Search for the cell housing the specified text and yield its (X, Y) center coordinate. 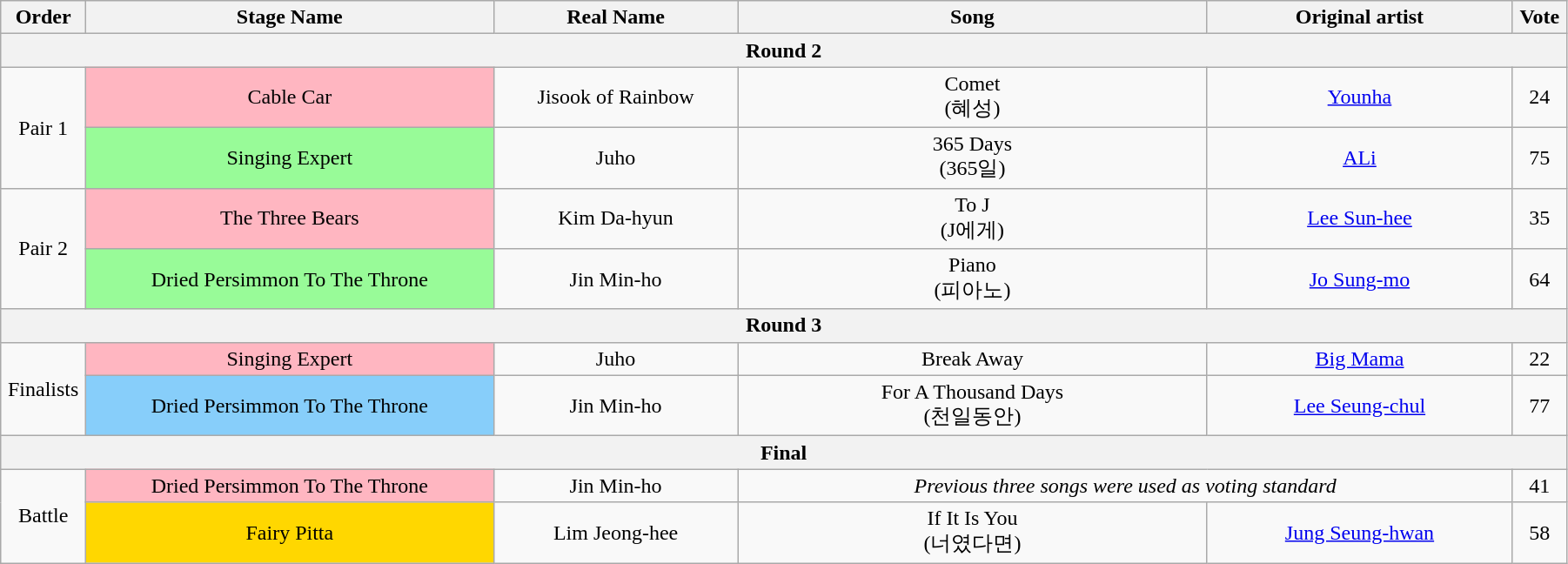
Pair 2 (44, 249)
Finalists (44, 389)
Jisook of Rainbow (616, 97)
Fairy Pitta (290, 533)
Stage Name (290, 17)
77 (1539, 406)
Real Name (616, 17)
If It Is You(너였다면) (973, 533)
Lee Sun-hee (1359, 218)
Lim Jeong-hee (616, 533)
Cable Car (290, 97)
Battle (44, 516)
Song (973, 17)
Jung Seung-hwan (1359, 533)
58 (1539, 533)
Pair 1 (44, 127)
Order (44, 17)
Final (784, 453)
The Three Bears (290, 218)
35 (1539, 218)
For A Thousand Days(천일동안) (973, 406)
Previous three songs were used as voting standard (1125, 486)
Kim Da-hyun (616, 218)
Younha (1359, 97)
To J(J에게) (973, 218)
Round 3 (784, 326)
Comet(혜성) (973, 97)
Round 2 (784, 50)
75 (1539, 158)
22 (1539, 359)
64 (1539, 279)
Lee Seung-chul (1359, 406)
Big Mama (1359, 359)
ALi (1359, 158)
Vote (1539, 17)
Original artist (1359, 17)
365 Days(365일) (973, 158)
24 (1539, 97)
41 (1539, 486)
Jo Sung-mo (1359, 279)
Break Away (973, 359)
Piano(피아노) (973, 279)
